Extract the [X, Y] coordinate from the center of the cell holding the provided text.  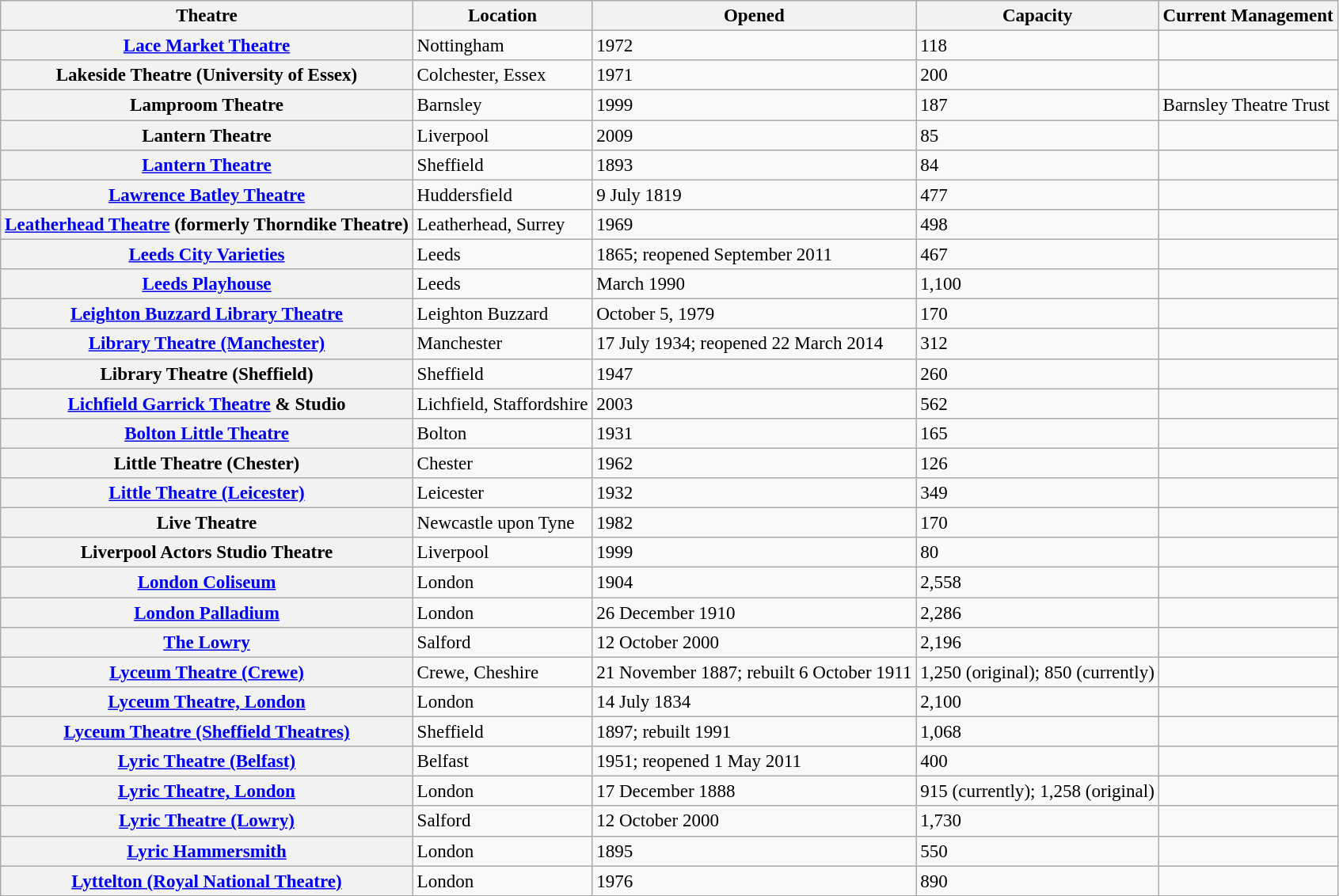
Capacity [1037, 16]
562 [1037, 404]
187 [1037, 105]
1969 [754, 225]
Location [502, 16]
1,068 [1037, 732]
1951; reopened 1 May 2011 [754, 761]
Manchester [502, 344]
Bolton [502, 434]
1897; rebuilt 1991 [754, 732]
890 [1037, 881]
9 July 1819 [754, 195]
915 (currently); 1,258 (original) [1037, 792]
1,100 [1037, 284]
Lichfield, Staffordshire [502, 404]
1,730 [1037, 822]
84 [1037, 165]
The Lowry [207, 643]
400 [1037, 761]
Little Theatre (Leicester) [207, 493]
1931 [754, 434]
14 July 1834 [754, 702]
October 5, 1979 [754, 314]
2,196 [1037, 643]
Leeds City Varieties [207, 255]
Lichfield Garrick Theatre & Studio [207, 404]
550 [1037, 851]
Theatre [207, 16]
2,286 [1037, 613]
Lyric Hammersmith [207, 851]
80 [1037, 552]
Leicester [502, 493]
2009 [754, 135]
312 [1037, 344]
126 [1037, 463]
Leeds Playhouse [207, 284]
118 [1037, 46]
Barnsley [502, 105]
1962 [754, 463]
Lyceum Theatre (Crewe) [207, 672]
Belfast [502, 761]
Live Theatre [207, 523]
Little Theatre (Chester) [207, 463]
Crewe, Cheshire [502, 672]
London Palladium [207, 613]
Lyric Theatre (Belfast) [207, 761]
Nottingham [502, 46]
Lace Market Theatre [207, 46]
Lyric Theatre, London [207, 792]
Library Theatre (Manchester) [207, 344]
Chester [502, 463]
477 [1037, 195]
26 December 1910 [754, 613]
21 November 1887; rebuilt 6 October 1911 [754, 672]
17 July 1934; reopened 22 March 2014 [754, 344]
1,250 (original); 850 (currently) [1037, 672]
London Coliseum [207, 583]
467 [1037, 255]
Leatherhead, Surrey [502, 225]
Opened [754, 16]
1947 [754, 374]
Library Theatre (Sheffield) [207, 374]
1982 [754, 523]
498 [1037, 225]
1976 [754, 881]
Leighton Buzzard [502, 314]
165 [1037, 434]
1893 [754, 165]
Leighton Buzzard Library Theatre [207, 314]
2,558 [1037, 583]
Newcastle upon Tyne [502, 523]
Bolton Little Theatre [207, 434]
1904 [754, 583]
260 [1037, 374]
2003 [754, 404]
349 [1037, 493]
2,100 [1037, 702]
Colchester, Essex [502, 75]
1971 [754, 75]
Liverpool Actors Studio Theatre [207, 552]
Lyceum Theatre, London [207, 702]
85 [1037, 135]
Lyric Theatre (Lowry) [207, 822]
Lyceum Theatre (Sheffield Theatres) [207, 732]
March 1990 [754, 284]
17 December 1888 [754, 792]
1972 [754, 46]
1932 [754, 493]
Lawrence Batley Theatre [207, 195]
1865; reopened September 2011 [754, 255]
Lakeside Theatre (University of Essex) [207, 75]
Current Management [1248, 16]
Leatherhead Theatre (formerly Thorndike Theatre) [207, 225]
Barnsley Theatre Trust [1248, 105]
Huddersfield [502, 195]
1895 [754, 851]
Lamproom Theatre [207, 105]
Lyttelton (Royal National Theatre) [207, 881]
200 [1037, 75]
